Capture the cell that displays the provided text and extract its [x, y] central coordinate. 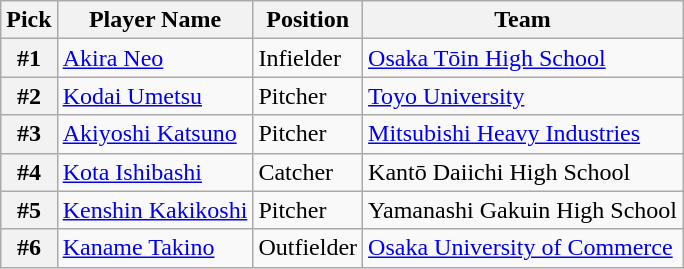
Outfielder [308, 248]
Infielder [308, 58]
Akiyoshi Katsuno [155, 134]
#2 [29, 96]
Kenshin Kakikoshi [155, 210]
Osaka University of Commerce [523, 248]
Kodai Umetsu [155, 96]
Catcher [308, 172]
Player Name [155, 20]
#3 [29, 134]
Position [308, 20]
Osaka Tōin High School [523, 58]
#6 [29, 248]
Toyo University [523, 96]
#1 [29, 58]
#5 [29, 210]
Yamanashi Gakuin High School [523, 210]
Kota Ishibashi [155, 172]
Kaname Takino [155, 248]
Kantō Daiichi High School [523, 172]
Akira Neo [155, 58]
Mitsubishi Heavy Industries [523, 134]
#4 [29, 172]
Pick [29, 20]
Team [523, 20]
